Determine the [X, Y] coordinate at the center of the cell enclosing the given text.  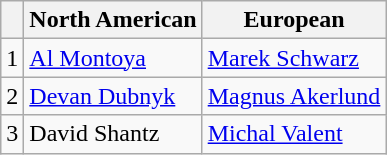
Magnus Akerlund [294, 96]
North American [113, 20]
Michal Valent [294, 134]
David Shantz [113, 134]
Devan Dubnyk [113, 96]
2 [12, 96]
3 [12, 134]
European [294, 20]
1 [12, 58]
Marek Schwarz [294, 58]
Al Montoya [113, 58]
